Pinpoint the cell where the given text exists, returning its (X, Y) midpoint coordinate. 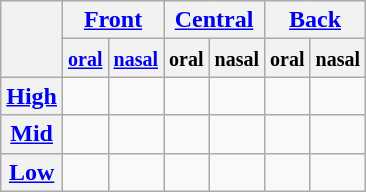
Mid (32, 134)
High (32, 96)
Front (114, 20)
Central (214, 20)
Low (32, 172)
Back (316, 20)
